Extract the (X, Y) coordinate from the center of the cell holding the provided text.  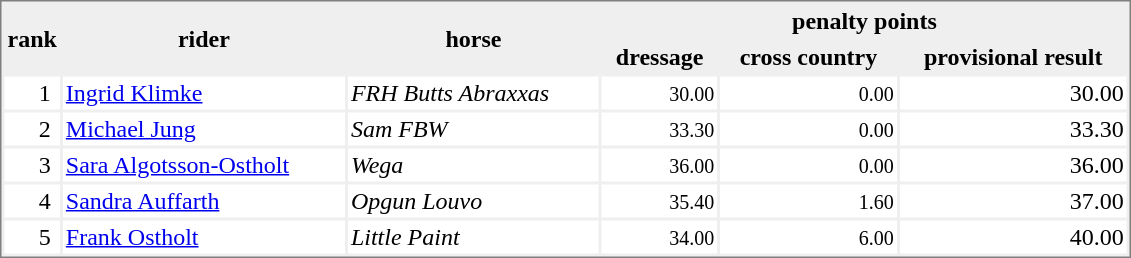
35.40 (660, 200)
Sara Algotsson-Ostholt (204, 164)
1.60 (808, 200)
dressage (660, 56)
Michael Jung (204, 128)
rank (32, 38)
2 (32, 128)
3 (32, 164)
6.00 (808, 236)
40.00 (1014, 236)
1 (32, 92)
Sam FBW (474, 128)
Ingrid Klimke (204, 92)
37.00 (1014, 200)
5 (32, 236)
penalty points (864, 20)
horse (474, 38)
cross country (808, 56)
Wega (474, 164)
Sandra Auffarth (204, 200)
Opgun Louvo (474, 200)
provisional result (1014, 56)
FRH Butts Abraxxas (474, 92)
4 (32, 200)
rider (204, 38)
Little Paint (474, 236)
Frank Ostholt (204, 236)
34.00 (660, 236)
